Identify which cell holds the provided text, then report its [X, Y] central coordinate. 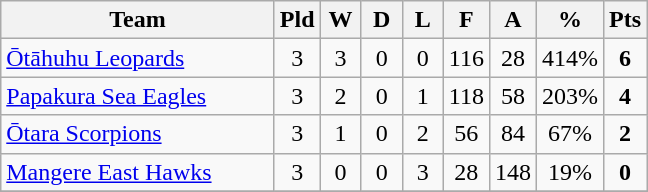
L [422, 20]
Ōtāhuhu Leopards [138, 58]
D [382, 20]
Ōtara Scorpions [138, 134]
Pld [297, 20]
414% [570, 58]
148 [512, 172]
58 [512, 96]
Pts [626, 20]
% [570, 20]
Mangere East Hawks [138, 172]
A [512, 20]
F [466, 20]
Papakura Sea Eagles [138, 96]
84 [512, 134]
6 [626, 58]
4 [626, 96]
19% [570, 172]
56 [466, 134]
W [340, 20]
118 [466, 96]
116 [466, 58]
Team [138, 20]
67% [570, 134]
203% [570, 96]
